Return the [x, y] coordinate for the center point of the cell that contains the specified text.  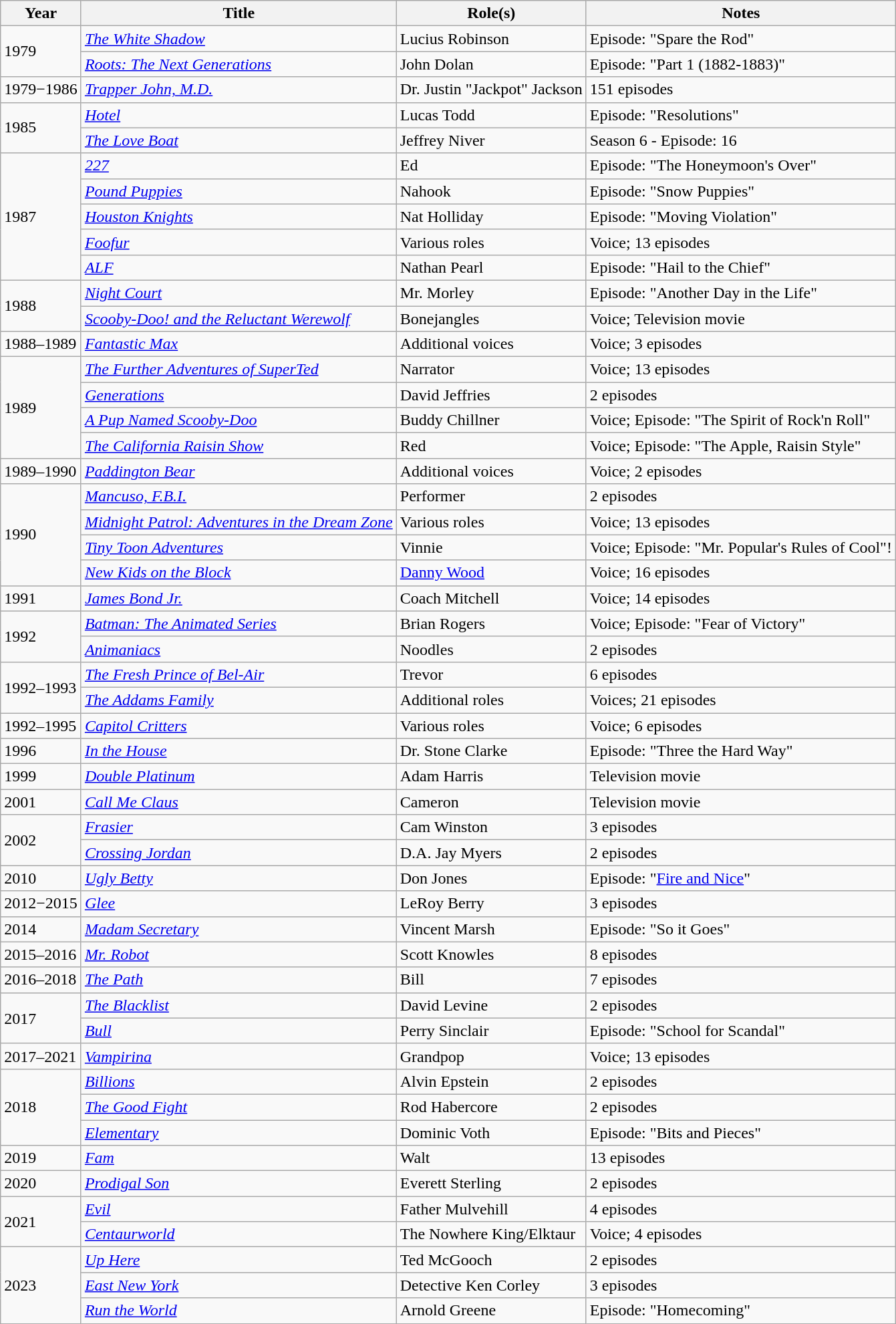
Voice; 2 episodes [740, 471]
1979 [41, 51]
8 episodes [740, 954]
Nahook [491, 191]
Brian Rogers [491, 624]
Role(s) [491, 13]
Rod Habercore [491, 1107]
1992–1995 [41, 725]
1996 [41, 751]
Voice; 3 episodes [740, 344]
New Kids on the Block [239, 573]
Jeffrey Niver [491, 140]
2017–2021 [41, 1056]
Don Jones [491, 878]
Fam [239, 1158]
Episode: "The Honeymoon's Over" [740, 166]
Midnight Patrol: Adventures in the Dream Zone [239, 522]
Adam Harris [491, 777]
1988 [41, 305]
Centaurworld [239, 1234]
Vincent Marsh [491, 929]
Elementary [239, 1133]
Voice; 16 episodes [740, 573]
The Blacklist [239, 1005]
2017 [41, 1018]
6 episodes [740, 674]
Trevor [491, 674]
Season 6 - Episode: 16 [740, 140]
2015–2016 [41, 954]
227 [239, 166]
Voice; Episode: "Mr. Popular's Rules of Cool"! [740, 547]
1992–1993 [41, 687]
Glee [239, 904]
Episode: "Snow Puppies" [740, 191]
Trapper John, M.D. [239, 90]
Voice; Television movie [740, 319]
Noodles [491, 649]
Lucius Robinson [491, 39]
Arnold Greene [491, 1311]
The California Raisin Show [239, 446]
7 episodes [740, 980]
Double Platinum [239, 777]
Everett Sterling [491, 1184]
Episode: "Fire and Nice" [740, 878]
1979−1986 [41, 90]
1988–1989 [41, 344]
The White Shadow [239, 39]
13 episodes [740, 1158]
LeRoy Berry [491, 904]
Vampirina [239, 1056]
Up Here [239, 1260]
Episode: "So it Goes" [740, 929]
Tiny Toon Adventures [239, 547]
2014 [41, 929]
Lucas Todd [491, 115]
Coach Mitchell [491, 598]
Nathan Pearl [491, 267]
Ted McGooch [491, 1260]
Voice; Episode: "The Spirit of Rock'n Roll" [740, 420]
Evil [239, 1209]
The Path [239, 980]
Dr. Stone Clarke [491, 751]
David Jeffries [491, 395]
The Fresh Prince of Bel-Air [239, 674]
Run the World [239, 1311]
1985 [41, 128]
2012−2015 [41, 904]
2002 [41, 840]
Mancuso, F.B.I. [239, 497]
A Pup Named Scooby-Doo [239, 420]
Voices; 21 episodes [740, 700]
Call Me Claus [239, 802]
Grandpop [491, 1056]
Houston Knights [239, 217]
Episode: "School for Scandal" [740, 1031]
Madam Secretary [239, 929]
Episode: "Bits and Pieces" [740, 1133]
The Nowhere King/Elktaur [491, 1234]
Alvin Epstein [491, 1081]
Additional roles [491, 700]
Voice; 4 episodes [740, 1234]
Title [239, 13]
Red [491, 446]
2018 [41, 1107]
2021 [41, 1222]
1990 [41, 535]
Prodigal Son [239, 1184]
The Addams Family [239, 700]
David Levine [491, 1005]
ALF [239, 267]
Hotel [239, 115]
The Good Fight [239, 1107]
The Love Boat [239, 140]
Year [41, 13]
Generations [239, 395]
Episode: "Homecoming" [740, 1311]
Voice; 14 episodes [740, 598]
Father Mulvehill [491, 1209]
Night Court [239, 293]
Perry Sinclair [491, 1031]
1991 [41, 598]
In the House [239, 751]
Billions [239, 1081]
Dr. Justin "Jackpot" Jackson [491, 90]
2001 [41, 802]
2016–2018 [41, 980]
Episode: "Moving Violation" [740, 217]
Roots: The Next Generations [239, 64]
Episode: "Resolutions" [740, 115]
Fantastic Max [239, 344]
2019 [41, 1158]
2010 [41, 878]
Episode: "Hail to the Chief" [740, 267]
Scott Knowles [491, 954]
Episode: "Another Day in the Life" [740, 293]
Voice; Episode: "Fear of Victory" [740, 624]
Dominic Voth [491, 1133]
Paddington Bear [239, 471]
Bull [239, 1031]
Crossing Jordan [239, 853]
Notes [740, 13]
The Further Adventures of SuperTed [239, 370]
Nat Holliday [491, 217]
Cameron [491, 802]
John Dolan [491, 64]
Bonejangles [491, 319]
Danny Wood [491, 573]
Ed [491, 166]
151 episodes [740, 90]
4 episodes [740, 1209]
Bill [491, 980]
Pound Puppies [239, 191]
James Bond Jr. [239, 598]
East New York [239, 1285]
D.A. Jay Myers [491, 853]
Voice; Episode: "The Apple, Raisin Style" [740, 446]
Vinnie [491, 547]
1999 [41, 777]
Voice; 6 episodes [740, 725]
2023 [41, 1285]
Episode: "Part 1 (1882-1883)" [740, 64]
Animaniacs [239, 649]
Scooby-Doo! and the Reluctant Werewolf [239, 319]
Frasier [239, 827]
Foofur [239, 242]
Walt [491, 1158]
2020 [41, 1184]
Mr. Robot [239, 954]
Buddy Chillner [491, 420]
1987 [41, 217]
1992 [41, 636]
Mr. Morley [491, 293]
Narrator [491, 370]
Detective Ken Corley [491, 1285]
1989 [41, 408]
1989–1990 [41, 471]
Batman: The Animated Series [239, 624]
Cam Winston [491, 827]
Ugly Betty [239, 878]
Performer [491, 497]
Episode: "Three the Hard Way" [740, 751]
Episode: "Spare the Rod" [740, 39]
Capitol Critters [239, 725]
